Provide the (x, y) coordinate of the cell's center where the given text is located.  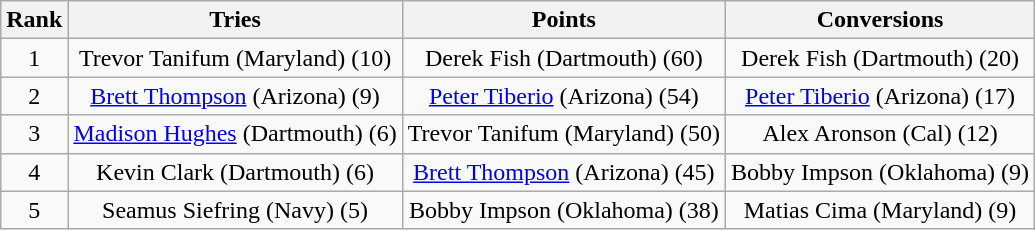
Conversions (880, 20)
Trevor Tanifum (Maryland) (50) (564, 134)
Kevin Clark (Dartmouth) (6) (235, 172)
Brett Thompson (Arizona) (45) (564, 172)
5 (34, 210)
Bobby Impson (Oklahoma) (9) (880, 172)
Seamus Siefring (Navy) (5) (235, 210)
Rank (34, 20)
3 (34, 134)
Peter Tiberio (Arizona) (54) (564, 96)
Madison Hughes (Dartmouth) (6) (235, 134)
Alex Aronson (Cal) (12) (880, 134)
Derek Fish (Dartmouth) (60) (564, 58)
1 (34, 58)
Bobby Impson (Oklahoma) (38) (564, 210)
Trevor Tanifum (Maryland) (10) (235, 58)
2 (34, 96)
Matias Cima (Maryland) (9) (880, 210)
Peter Tiberio (Arizona) (17) (880, 96)
4 (34, 172)
Derek Fish (Dartmouth) (20) (880, 58)
Tries (235, 20)
Points (564, 20)
Brett Thompson (Arizona) (9) (235, 96)
